For the text-containing cell, return its midpoint in (X, Y) coordinate format. 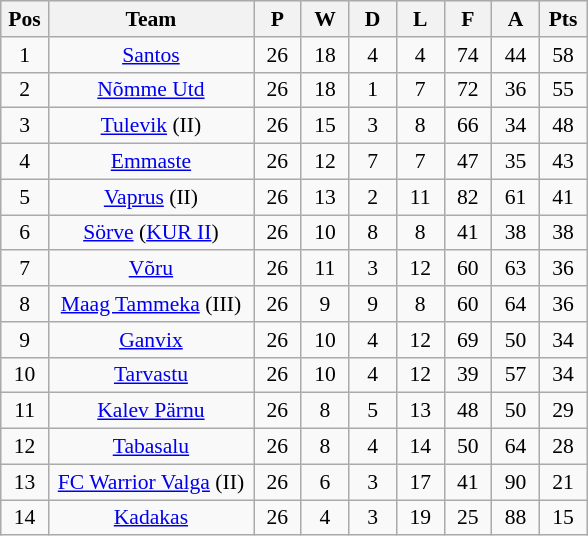
28 (563, 447)
Tulevik (II) (150, 126)
Vaprus (II) (150, 197)
Santos (150, 55)
69 (468, 340)
Kadakas (150, 518)
L (420, 19)
Team (150, 19)
61 (516, 197)
19 (420, 518)
Sörve (KUR II) (150, 233)
58 (563, 55)
21 (563, 482)
25 (468, 518)
D (373, 19)
Nõmme Utd (150, 90)
A (516, 19)
66 (468, 126)
55 (563, 90)
44 (516, 55)
82 (468, 197)
Pos (25, 19)
17 (420, 482)
Emmaste (150, 162)
63 (516, 269)
90 (516, 482)
43 (563, 162)
72 (468, 90)
P (278, 19)
88 (516, 518)
57 (516, 375)
FC Warrior Valga (II) (150, 482)
Maag Tammeka (III) (150, 304)
Kalev Pärnu (150, 411)
Võru (150, 269)
39 (468, 375)
74 (468, 55)
Pts (563, 19)
Tarvastu (150, 375)
29 (563, 411)
F (468, 19)
Tabasalu (150, 447)
35 (516, 162)
47 (468, 162)
W (325, 19)
Ganvix (150, 340)
